Determine the (X, Y) coordinate at the center of the cell enclosing the given text.  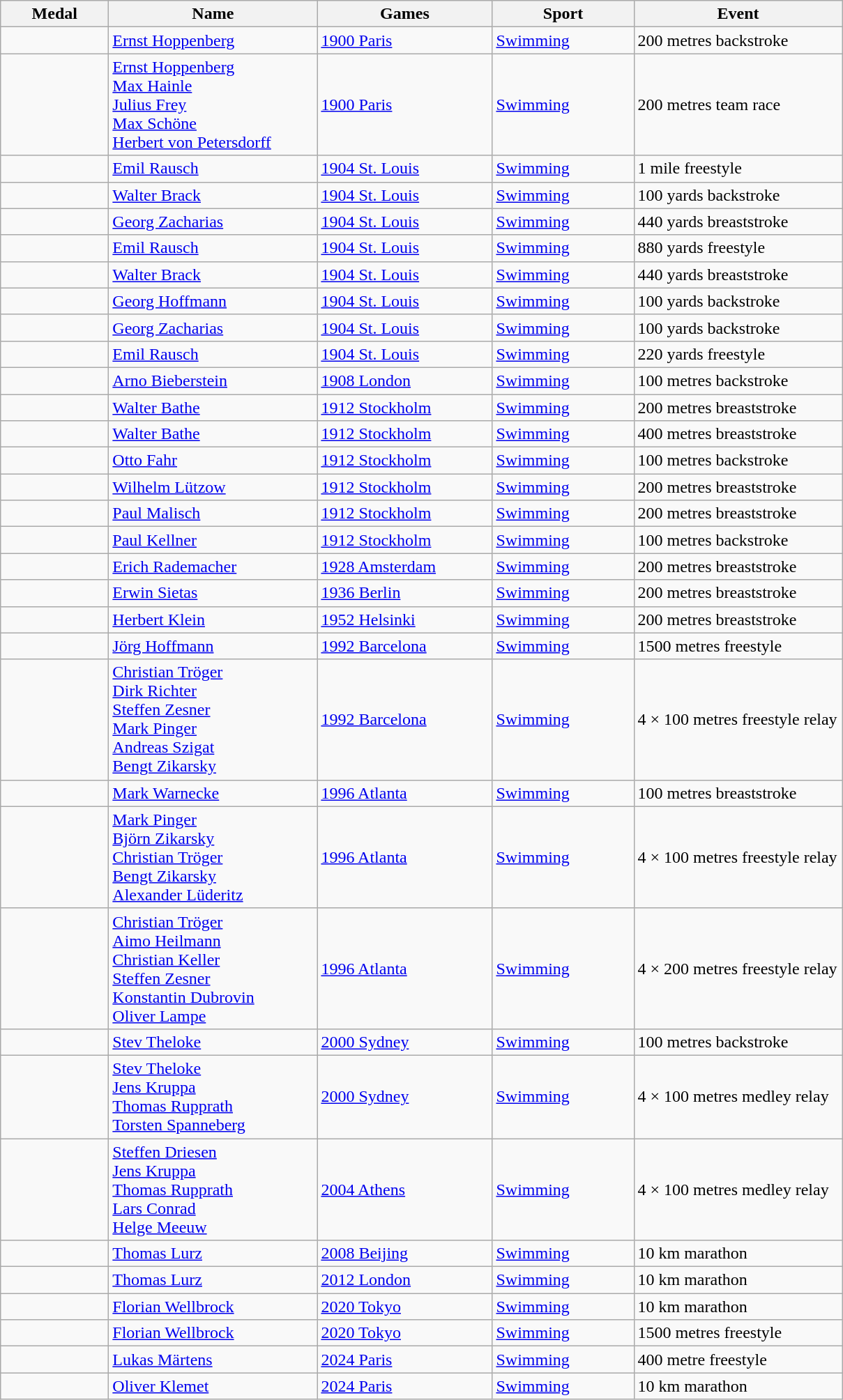
1952 Helsinki (404, 620)
Sport (563, 14)
Paul Kellner (213, 540)
2012 London (404, 1280)
2004 Athens (404, 1190)
Steffen DriesenJens KruppaThomas RupprathLars ConradHelge Meeuw (213, 1190)
Erich Rademacher (213, 567)
Oliver Klemet (213, 1386)
Herbert Klein (213, 620)
Mark PingerBjörn ZikarskyChristian TrögerBengt ZikarskyAlexander Lüderitz (213, 857)
Name (213, 14)
Mark Warnecke (213, 793)
Christian TrögerAimo HeilmannChristian KellerSteffen ZesnerKonstantin DubrovinOliver Lampe (213, 969)
Christian TrögerDirk RichterSteffen ZesnerMark PingerAndreas SzigatBengt Zikarsky (213, 719)
100 metres breaststroke (738, 793)
Ernst Hoppenberg (213, 40)
200 metres team race (738, 105)
Games (404, 14)
1 mile freestyle (738, 169)
400 metre freestyle (738, 1360)
Arno Bieberstein (213, 380)
Wilhelm Lützow (213, 487)
880 yards freestyle (738, 248)
Otto Fahr (213, 461)
400 metres breaststroke (738, 434)
Stev Theloke (213, 1042)
Ernst HoppenbergMax HainleJulius FreyMax SchöneHerbert von Petersdorff (213, 105)
Lukas Märtens (213, 1360)
Erwin Sietas (213, 593)
Stev ThelokeJens KruppaThomas RupprathTorsten Spanneberg (213, 1097)
Georg Hoffmann (213, 301)
Paul Malisch (213, 514)
1928 Amsterdam (404, 567)
2008 Beijing (404, 1254)
200 metres backstroke (738, 40)
Event (738, 14)
Jörg Hoffmann (213, 646)
1908 London (404, 380)
Medal (54, 14)
4 × 200 metres freestyle relay (738, 969)
220 yards freestyle (738, 354)
1936 Berlin (404, 593)
